Pinpoint the cell where the given text exists, returning its (X, Y) midpoint coordinate. 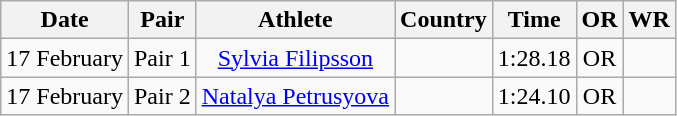
1:28.18 (534, 58)
Sylvia Filipsson (295, 58)
Pair 2 (162, 96)
Country (444, 20)
1:24.10 (534, 96)
Date (65, 20)
Athlete (295, 20)
Pair 1 (162, 58)
WR (649, 20)
Time (534, 20)
Natalya Petrusyova (295, 96)
Pair (162, 20)
